Locate the cell with the specified text and output its (X, Y) center coordinate. 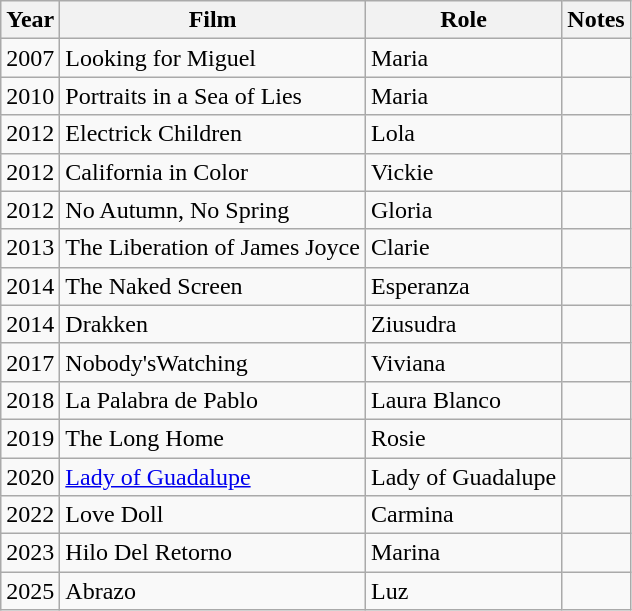
Portraits in a Sea of Lies (213, 96)
2025 (30, 591)
Ziusudra (463, 324)
2022 (30, 515)
California in Color (213, 172)
Looking for Miguel (213, 58)
Marina (463, 553)
La Palabra de Pablo (213, 400)
2007 (30, 58)
Electrick Children (213, 134)
Nobody'sWatching (213, 362)
Luz (463, 591)
2020 (30, 477)
2023 (30, 553)
Gloria (463, 210)
Role (463, 20)
Notes (596, 20)
2017 (30, 362)
Lola (463, 134)
Drakken (213, 324)
The Naked Screen (213, 286)
Clarie (463, 248)
2013 (30, 248)
Laura Blanco (463, 400)
2019 (30, 438)
No Autumn, No Spring (213, 210)
Year (30, 20)
Love Doll (213, 515)
2010 (30, 96)
Carmina (463, 515)
Abrazo (213, 591)
Film (213, 20)
Rosie (463, 438)
The Liberation of James Joyce (213, 248)
2018 (30, 400)
Viviana (463, 362)
Hilo Del Retorno (213, 553)
Vickie (463, 172)
Esperanza (463, 286)
The Long Home (213, 438)
